Capture the cell that displays the provided text and extract its [x, y] central coordinate. 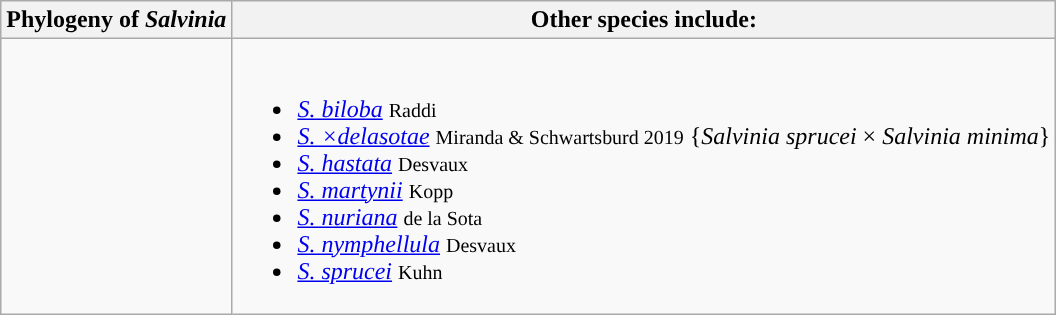
Phylogeny of Salvinia [116, 20]
Other species include: [644, 20]
